Find where the given text appears and provide that cell's center as [x, y] coordinate. 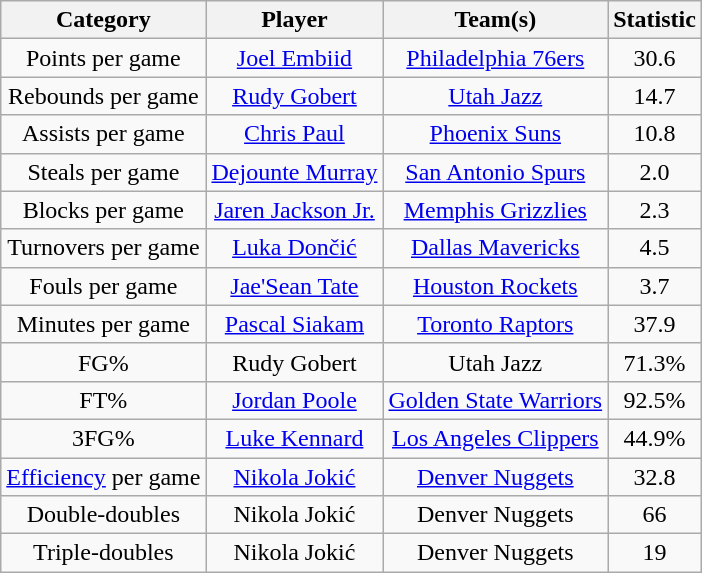
Luke Kennard [294, 438]
Chris Paul [294, 134]
FT% [104, 400]
Steals per game [104, 172]
Golden State Warriors [496, 400]
Luka Dončić [294, 248]
37.9 [655, 324]
Jaren Jackson Jr. [294, 210]
30.6 [655, 58]
Houston Rockets [496, 286]
Jae'Sean Tate [294, 286]
Blocks per game [104, 210]
32.8 [655, 477]
Phoenix Suns [496, 134]
Turnovers per game [104, 248]
San Antonio Spurs [496, 172]
Assists per game [104, 134]
Dallas Mavericks [496, 248]
44.9% [655, 438]
Efficiency per game [104, 477]
2.0 [655, 172]
Joel Embiid [294, 58]
3.7 [655, 286]
Pascal Siakam [294, 324]
Points per game [104, 58]
Los Angeles Clippers [496, 438]
Rebounds per game [104, 96]
Double-doubles [104, 515]
Category [104, 20]
Jordan Poole [294, 400]
Triple-doubles [104, 553]
FG% [104, 362]
Memphis Grizzlies [496, 210]
14.7 [655, 96]
92.5% [655, 400]
Player [294, 20]
Philadelphia 76ers [496, 58]
Fouls per game [104, 286]
2.3 [655, 210]
Minutes per game [104, 324]
3FG% [104, 438]
Team(s) [496, 20]
71.3% [655, 362]
10.8 [655, 134]
4.5 [655, 248]
Dejounte Murray [294, 172]
Statistic [655, 20]
Toronto Raptors [496, 324]
19 [655, 553]
66 [655, 515]
